Extract the (X, Y) coordinate from the center of the cell holding the provided text.  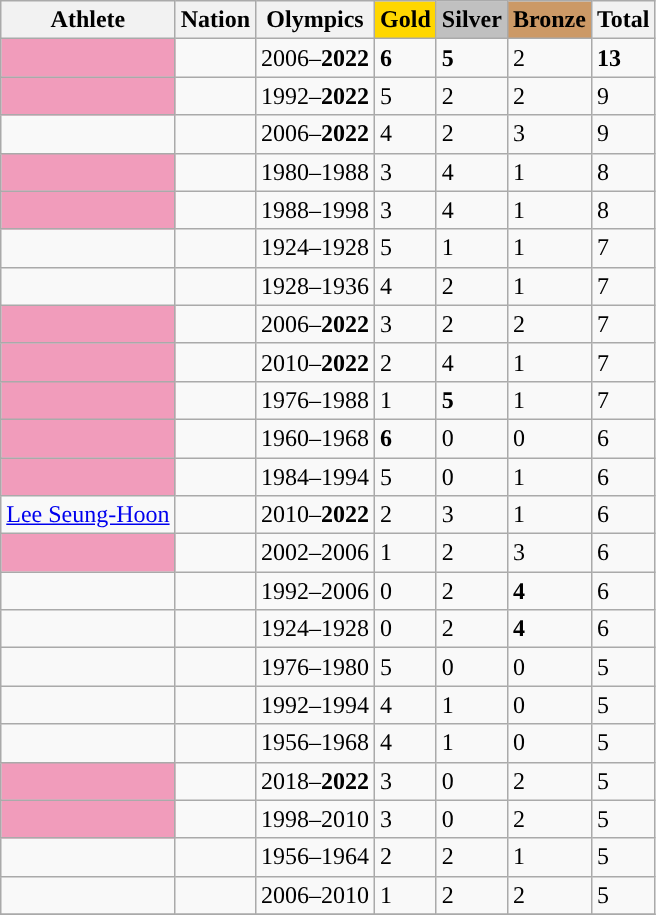
Bronze (549, 20)
Total (623, 20)
2006–2010 (316, 895)
1980–1988 (316, 172)
1956–1964 (316, 857)
1976–1980 (316, 667)
Nation (215, 20)
1992–1994 (316, 705)
1988–1998 (316, 210)
Olympics (316, 20)
Silver (472, 20)
1984–1994 (316, 477)
Lee Seung-Hoon (88, 515)
1976–1988 (316, 400)
1960–1968 (316, 438)
Gold (406, 20)
2018–2022 (316, 781)
1928–1936 (316, 286)
13 (623, 58)
1992–2022 (316, 96)
1998–2010 (316, 819)
1956–1968 (316, 743)
2002–2006 (316, 553)
1992–2006 (316, 591)
Athlete (88, 20)
